Search for the cell housing the specified text and yield its [X, Y] center coordinate. 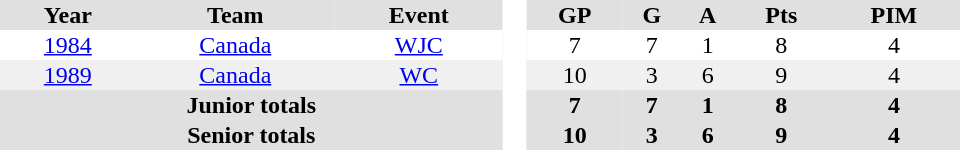
GP [574, 15]
G [652, 15]
Year [68, 15]
WJC [419, 45]
A [708, 15]
Junior totals [252, 105]
1989 [68, 75]
Event [419, 15]
WC [419, 75]
PIM [894, 15]
Team [236, 15]
Senior totals [252, 135]
1984 [68, 45]
Pts [782, 15]
